For the text-containing cell, return its midpoint in [x, y] coordinate format. 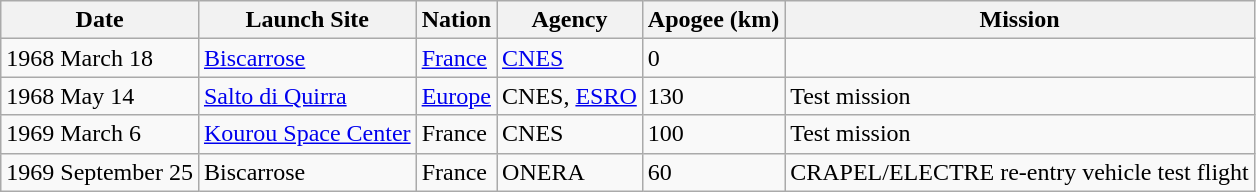
Date [100, 20]
1968 May 14 [100, 96]
1969 September 25 [100, 172]
Apogee (km) [713, 20]
CNES, ESRO [570, 96]
Agency [570, 20]
Europe [456, 96]
Launch Site [307, 20]
CRAPEL/ELECTRE re-entry vehicle test flight [1020, 172]
130 [713, 96]
ONERA [570, 172]
Salto di Quirra [307, 96]
Kourou Space Center [307, 134]
60 [713, 172]
Nation [456, 20]
100 [713, 134]
1969 March 6 [100, 134]
0 [713, 58]
Mission [1020, 20]
1968 March 18 [100, 58]
